Capture the cell that displays the provided text and extract its (X, Y) central coordinate. 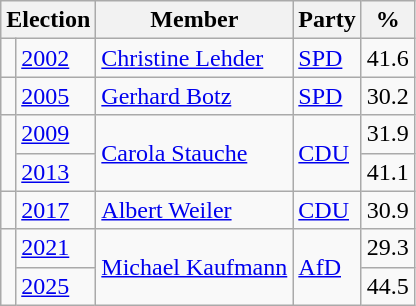
2021 (56, 248)
41.6 (388, 58)
Party (327, 20)
41.1 (388, 172)
2009 (56, 134)
2025 (56, 286)
Gerhard Botz (194, 96)
AfD (327, 267)
30.2 (388, 96)
30.9 (388, 210)
29.3 (388, 248)
2013 (56, 172)
31.9 (388, 134)
Carola Stauche (194, 153)
2002 (56, 58)
2005 (56, 96)
44.5 (388, 286)
% (388, 20)
Albert Weiler (194, 210)
Michael Kaufmann (194, 267)
2017 (56, 210)
Election (48, 20)
Christine Lehder (194, 58)
Member (194, 20)
